Determine the (X, Y) coordinate at the center of the cell enclosing the given text.  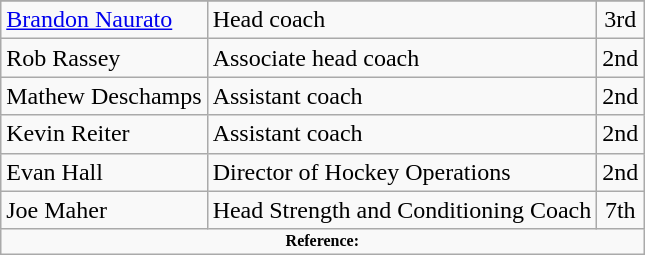
Mathew Deschamps (104, 96)
Head Strength and Conditioning Coach (402, 210)
Reference: (322, 241)
Associate head coach (402, 58)
Brandon Naurato (104, 20)
Evan Hall (104, 172)
Kevin Reiter (104, 134)
Joe Maher (104, 210)
7th (620, 210)
Head coach (402, 20)
Rob Rassey (104, 58)
3rd (620, 20)
Director of Hockey Operations (402, 172)
